Pinpoint the cell where the given text exists, returning its [x, y] midpoint coordinate. 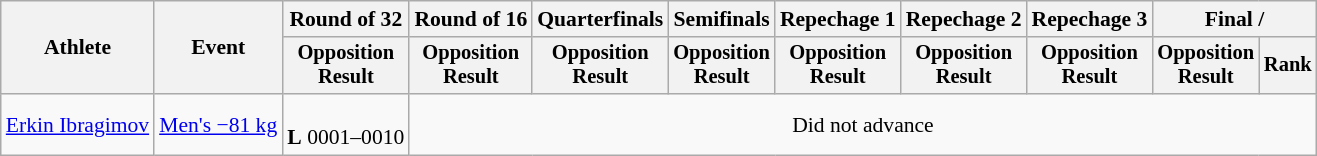
Rank [1288, 66]
Erkin Ibragimov [78, 124]
Did not advance [862, 124]
L 0001–0010 [346, 124]
Event [218, 48]
Semifinals [722, 19]
Athlete [78, 48]
Repechage 3 [1090, 19]
Repechage 1 [838, 19]
Round of 32 [346, 19]
Quarterfinals [600, 19]
Final / [1234, 19]
Round of 16 [470, 19]
Repechage 2 [964, 19]
Men's −81 kg [218, 124]
